Search for the cell housing the specified text and yield its (x, y) center coordinate. 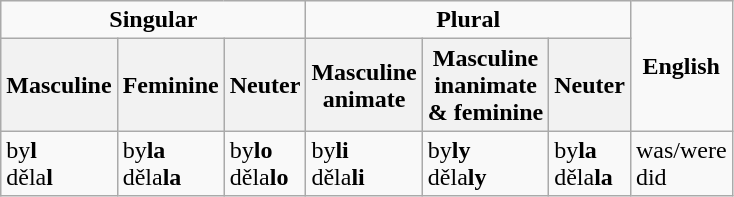
bylydělaly (485, 164)
Masculineanimate (364, 85)
was/weredid (681, 164)
Plural (468, 20)
bylodělalo (265, 164)
Masculine (59, 85)
bylidělali (364, 164)
Masculineinanimate& feminine (485, 85)
Feminine (170, 85)
byldělal (59, 164)
Singular (154, 20)
English (681, 66)
